Capture the cell that displays the provided text and extract its [x, y] central coordinate. 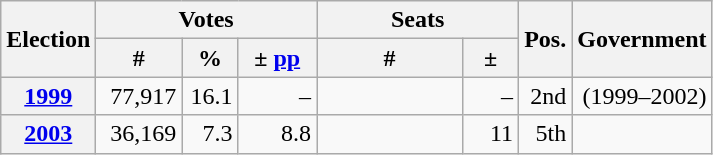
± [491, 58]
Seats [417, 20]
11 [491, 134]
(1999–2002) [642, 96]
Government [642, 39]
Election [48, 39]
77,917 [139, 96]
2003 [48, 134]
8.8 [278, 134]
7.3 [210, 134]
Votes [206, 20]
Pos. [546, 39]
% [210, 58]
5th [546, 134]
1999 [48, 96]
36,169 [139, 134]
± pp [278, 58]
2nd [546, 96]
16.1 [210, 96]
